Scan for the cell matching the given text and deliver its [X, Y] coordinate at center. 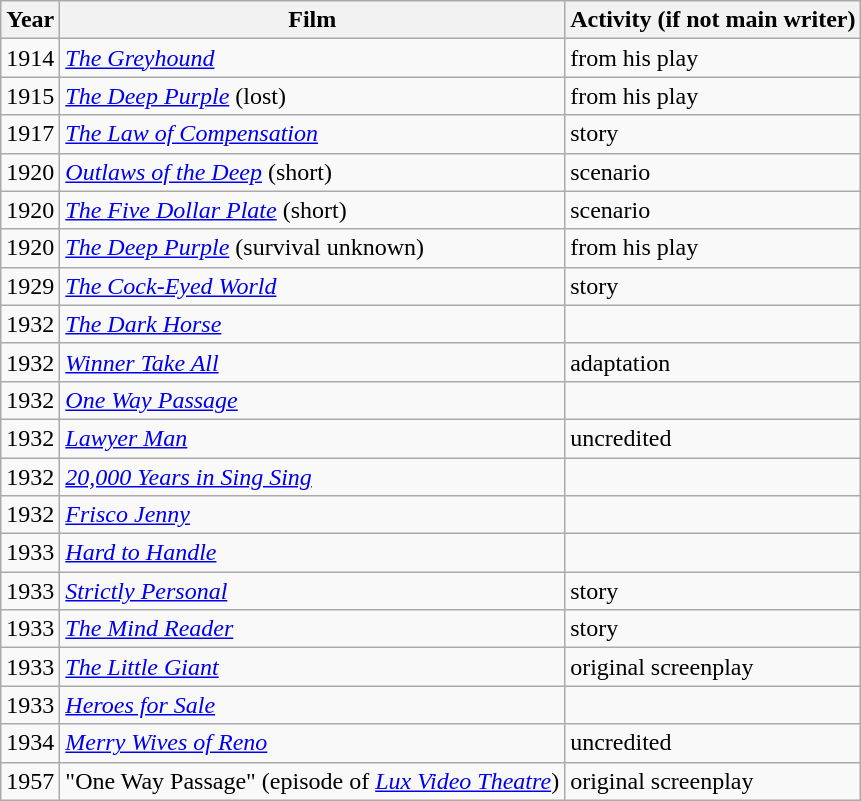
20,000 Years in Sing Sing [312, 477]
"One Way Passage" (episode of Lux Video Theatre) [312, 781]
Year [30, 20]
Heroes for Sale [312, 705]
Activity (if not main writer) [713, 20]
Merry Wives of Reno [312, 743]
1917 [30, 134]
The Dark Horse [312, 324]
1934 [30, 743]
Outlaws of the Deep (short) [312, 172]
The Deep Purple (lost) [312, 96]
The Little Giant [312, 667]
Hard to Handle [312, 553]
The Cock-Eyed World [312, 286]
The Greyhound [312, 58]
1957 [30, 781]
1929 [30, 286]
1914 [30, 58]
The Mind Reader [312, 629]
The Five Dollar Plate (short) [312, 210]
1915 [30, 96]
Strictly Personal [312, 591]
Frisco Jenny [312, 515]
Winner Take All [312, 362]
adaptation [713, 362]
Film [312, 20]
One Way Passage [312, 400]
The Law of Compensation [312, 134]
The Deep Purple (survival unknown) [312, 248]
Lawyer Man [312, 438]
